Return (X, Y) of the center of cell containing provided text 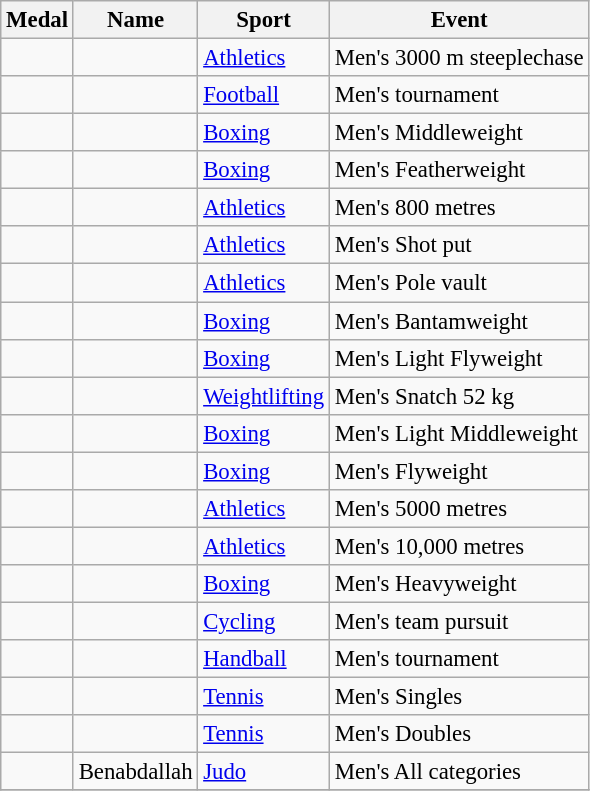
Men's Middleweight (459, 133)
Football (264, 95)
Men's Featherweight (459, 170)
Men's team pursuit (459, 621)
Men's 3000 m steeplechase (459, 58)
Men's 5000 metres (459, 509)
Benabdallah (135, 772)
Handball (264, 659)
Medal (38, 20)
Men's Light Flyweight (459, 358)
Men's Singles (459, 697)
Men's Shot put (459, 245)
Sport (264, 20)
Men's Snatch 52 kg (459, 396)
Cycling (264, 621)
Weightlifting (264, 396)
Men's Pole vault (459, 283)
Men's Bantamweight (459, 321)
Men's Heavyweight (459, 584)
Men's 800 metres (459, 208)
Judo (264, 772)
Men's 10,000 metres (459, 546)
Event (459, 20)
Men's All categories (459, 772)
Men's Light Middleweight (459, 433)
Men's Flyweight (459, 471)
Men's Doubles (459, 734)
Name (135, 20)
